Detect which cell encompasses the target text, then output its (X, Y) center coordinate. 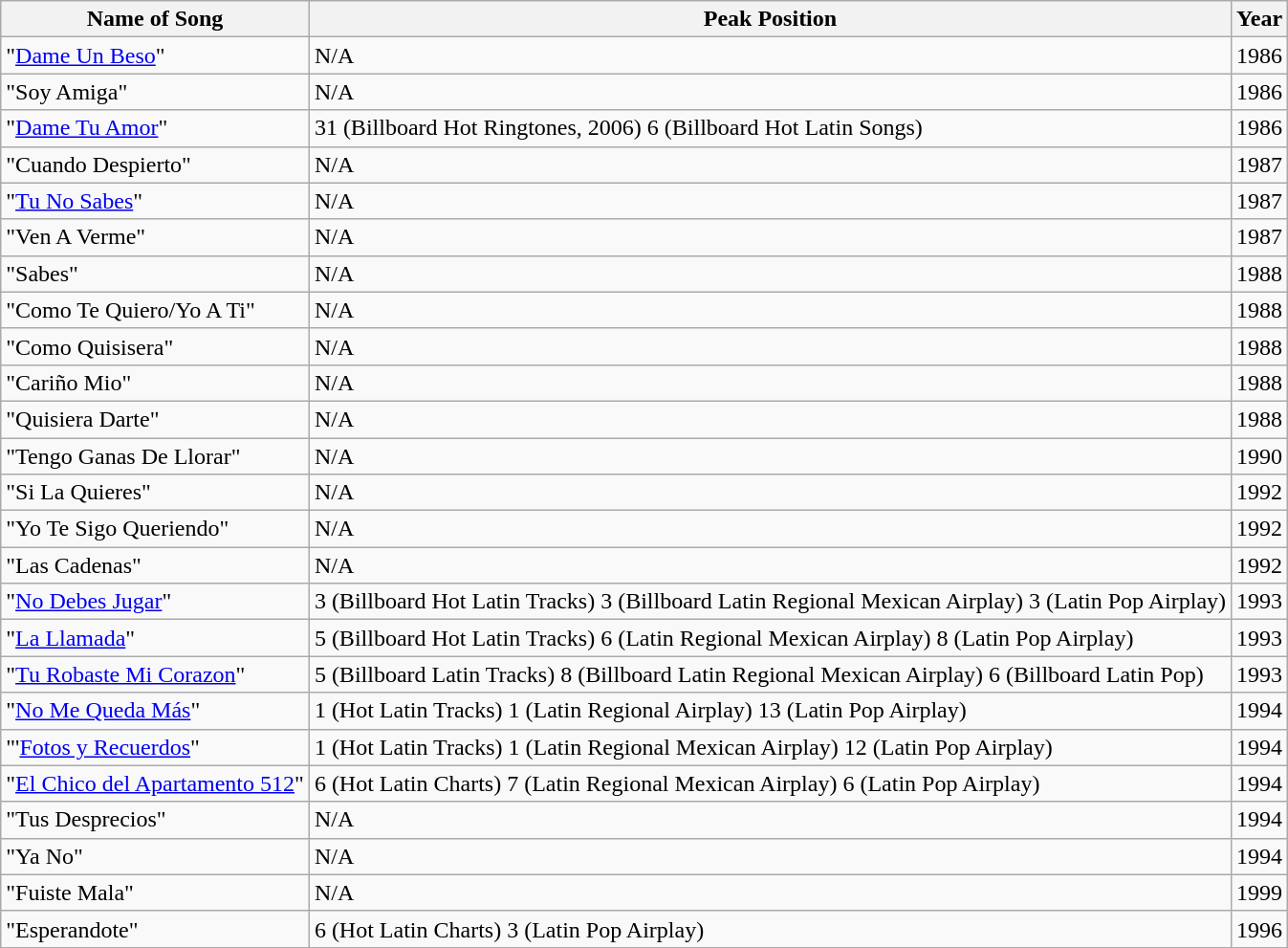
6 (Hot Latin Charts) 3 (Latin Pop Airplay) (770, 929)
5 (Billboard Latin Tracks) 8 (Billboard Latin Regional Mexican Airplay) 6 (Billboard Latin Pop) (770, 674)
Year (1260, 19)
"Cuando Despierto" (155, 165)
"Cariño Mio" (155, 383)
"Soy Amiga" (155, 92)
6 (Hot Latin Charts) 7 (Latin Regional Mexican Airplay) 6 (Latin Pop Airplay) (770, 783)
"Dame Tu Amor" (155, 128)
1 (Hot Latin Tracks) 1 (Latin Regional Mexican Airplay) 12 (Latin Pop Airplay) (770, 747)
Name of Song (155, 19)
Peak Position (770, 19)
"Ya No" (155, 856)
"Tengo Ganas De Llorar" (155, 456)
"Esperandote" (155, 929)
"Como Te Quiero/Yo A Ti" (155, 310)
1999 (1260, 893)
"Tu No Sabes" (155, 201)
"Dame Un Beso" (155, 55)
"'Fotos y Recuerdos" (155, 747)
"Fuiste Mala" (155, 893)
"Como Quisisera" (155, 346)
"Yo Te Sigo Queriendo" (155, 529)
3 (Billboard Hot Latin Tracks) 3 (Billboard Latin Regional Mexican Airplay) 3 (Latin Pop Airplay) (770, 602)
"Las Cadenas" (155, 565)
"El Chico del Apartamento 512" (155, 783)
1990 (1260, 456)
"Sabes" (155, 274)
"La Llamada" (155, 638)
1 (Hot Latin Tracks) 1 (Latin Regional Airplay) 13 (Latin Pop Airplay) (770, 711)
"No Debes Jugar" (155, 602)
"Si La Quieres" (155, 493)
"Tu Robaste Mi Corazon" (155, 674)
31 (Billboard Hot Ringtones, 2006) 6 (Billboard Hot Latin Songs) (770, 128)
"Ven A Verme" (155, 237)
"No Me Queda Más" (155, 711)
"Quisiera Darte" (155, 419)
5 (Billboard Hot Latin Tracks) 6 (Latin Regional Mexican Airplay) 8 (Latin Pop Airplay) (770, 638)
"Tus Desprecios" (155, 820)
1996 (1260, 929)
